Provide the [x, y] coordinate of the cell's center where the given text is located.  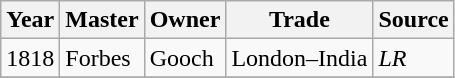
1818 [30, 58]
Source [414, 20]
Trade [300, 20]
London–India [300, 58]
Gooch [185, 58]
Year [30, 20]
Owner [185, 20]
Forbes [102, 58]
Master [102, 20]
LR [414, 58]
